Determine the (X, Y) coordinate at the center of the cell enclosing the given text.  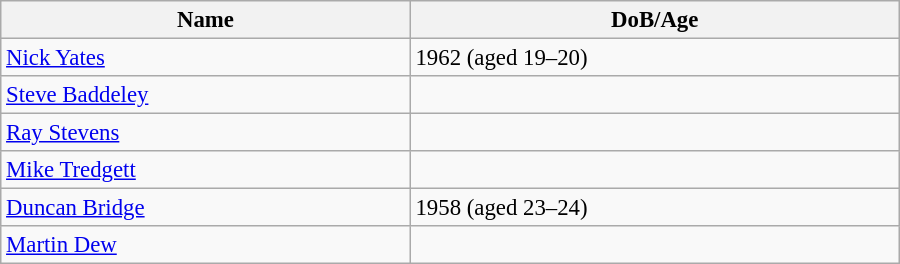
1958 (aged 23–24) (654, 208)
Steve Baddeley (206, 95)
Duncan Bridge (206, 208)
Nick Yates (206, 58)
Name (206, 20)
Ray Stevens (206, 133)
1962 (aged 19–20) (654, 58)
Mike Tredgett (206, 170)
Martin Dew (206, 245)
DoB/Age (654, 20)
